Return (X, Y) of the center of cell containing provided text 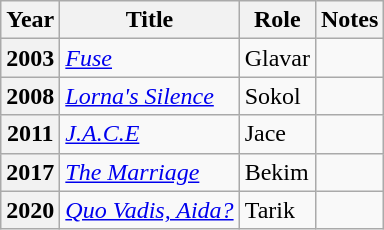
2011 (30, 134)
Quo Vadis, Aida? (150, 210)
Sokol (277, 96)
Role (277, 20)
2003 (30, 58)
Year (30, 20)
Tarik (277, 210)
2020 (30, 210)
Lorna's Silence (150, 96)
Title (150, 20)
Notes (349, 20)
Fuse (150, 58)
2017 (30, 172)
Jace (277, 134)
2008 (30, 96)
The Marriage (150, 172)
Glavar (277, 58)
Bekim (277, 172)
J.A.C.E (150, 134)
